Pinpoint the cell where the given text exists, returning its (X, Y) midpoint coordinate. 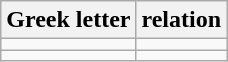
relation (182, 20)
Greek letter (68, 20)
